Detect which cell encompasses the target text, then output its (x, y) center coordinate. 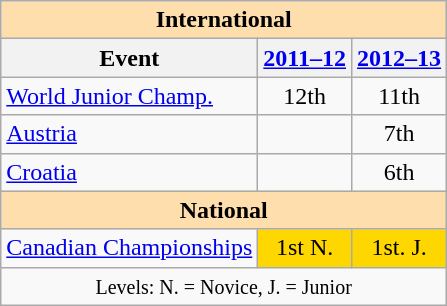
7th (400, 134)
National (224, 210)
World Junior Champ. (130, 96)
International (224, 20)
6th (400, 172)
Event (130, 58)
Canadian Championships (130, 248)
2011–12 (305, 58)
2012–13 (400, 58)
11th (400, 96)
Austria (130, 134)
1st. J. (400, 248)
12th (305, 96)
1st N. (305, 248)
Levels: N. = Novice, J. = Junior (224, 286)
Croatia (130, 172)
